Find where the given text appears and provide that cell's center as [x, y] coordinate. 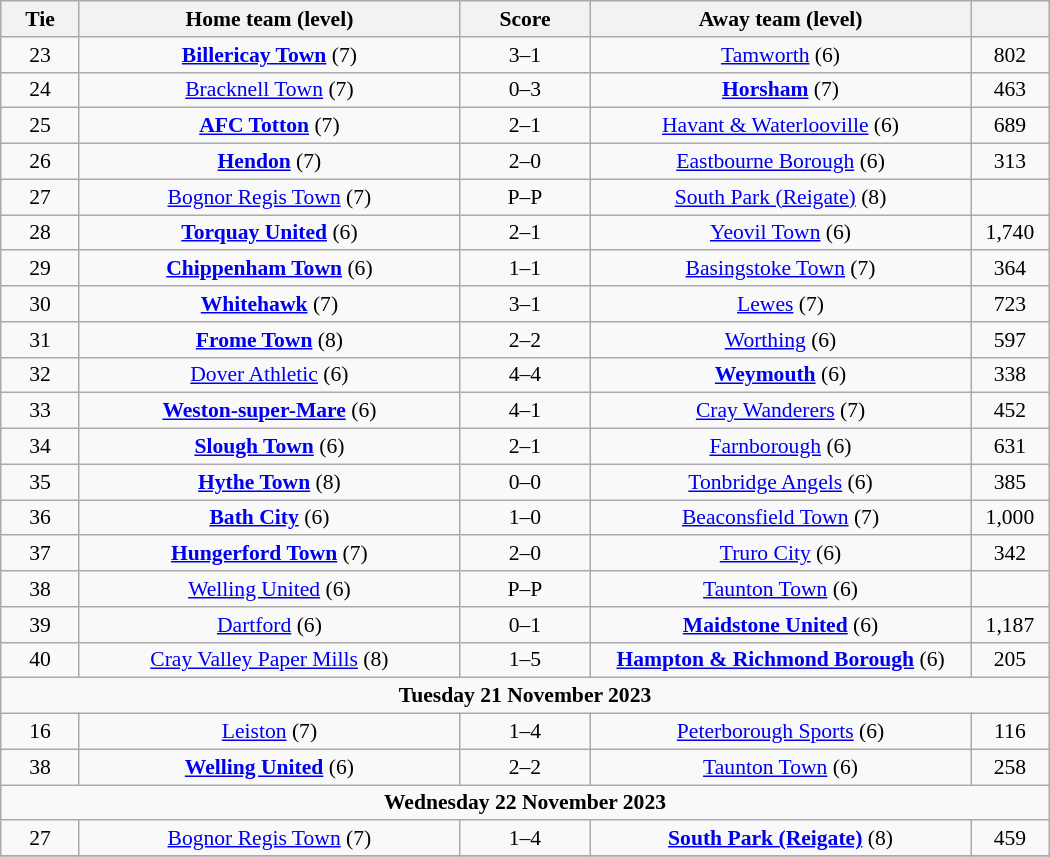
Wednesday 22 November 2023 [525, 803]
338 [1010, 375]
Farnborough (6) [781, 447]
Cray Valley Paper Mills (8) [269, 660]
34 [40, 447]
Tonbridge Angels (6) [781, 482]
452 [1010, 411]
Peterborough Sports (6) [781, 732]
Score [524, 19]
116 [1010, 732]
Torquay United (6) [269, 233]
Lewes (7) [781, 304]
1,187 [1010, 625]
0–3 [524, 90]
Hendon (7) [269, 162]
Home team (level) [269, 19]
4–1 [524, 411]
723 [1010, 304]
37 [40, 554]
Frome Town (8) [269, 340]
25 [40, 126]
631 [1010, 447]
Truro City (6) [781, 554]
Chippenham Town (6) [269, 269]
Horsham (7) [781, 90]
Tuesday 21 November 2023 [525, 696]
Tie [40, 19]
1–0 [524, 518]
313 [1010, 162]
385 [1010, 482]
Beaconsfield Town (7) [781, 518]
33 [40, 411]
597 [1010, 340]
24 [40, 90]
36 [40, 518]
Cray Wanderers (7) [781, 411]
Weston-super-Mare (6) [269, 411]
29 [40, 269]
364 [1010, 269]
Whitehawk (7) [269, 304]
35 [40, 482]
Yeovil Town (6) [781, 233]
Bath City (6) [269, 518]
1–1 [524, 269]
Eastbourne Borough (6) [781, 162]
30 [40, 304]
Tamworth (6) [781, 55]
4–4 [524, 375]
1,000 [1010, 518]
342 [1010, 554]
Slough Town (6) [269, 447]
Hythe Town (8) [269, 482]
Bracknell Town (7) [269, 90]
0–0 [524, 482]
Away team (level) [781, 19]
Hungerford Town (7) [269, 554]
31 [40, 340]
802 [1010, 55]
Billericay Town (7) [269, 55]
Havant & Waterlooville (6) [781, 126]
1–5 [524, 660]
AFC Totton (7) [269, 126]
32 [40, 375]
463 [1010, 90]
16 [40, 732]
0–1 [524, 625]
Dover Athletic (6) [269, 375]
Maidstone United (6) [781, 625]
689 [1010, 126]
Weymouth (6) [781, 375]
26 [40, 162]
1,740 [1010, 233]
258 [1010, 767]
205 [1010, 660]
Leiston (7) [269, 732]
Dartford (6) [269, 625]
Worthing (6) [781, 340]
39 [40, 625]
28 [40, 233]
40 [40, 660]
Hampton & Richmond Borough (6) [781, 660]
459 [1010, 839]
23 [40, 55]
Basingstoke Town (7) [781, 269]
